Provide the [X, Y] coordinate of the cell's center where the given text is located.  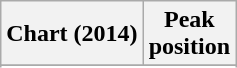
Chart (2014) [72, 34]
Peakposition [189, 34]
